Detect which cell encompasses the target text, then output its [x, y] center coordinate. 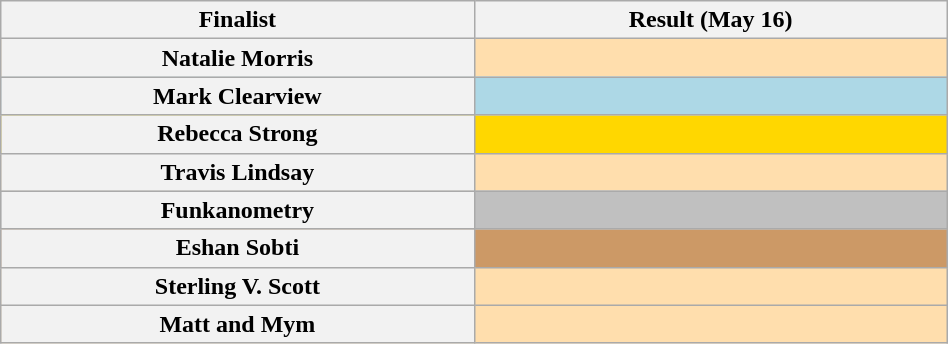
Finalist [238, 20]
Mark Clearview [238, 96]
Result (May 16) [710, 20]
Eshan Sobti [238, 248]
Natalie Morris [238, 58]
Travis Lindsay [238, 172]
Rebecca Strong [238, 134]
Sterling V. Scott [238, 286]
Funkanometry [238, 210]
Matt and Mym [238, 324]
